Identify which cell holds the provided text, then report its [x, y] central coordinate. 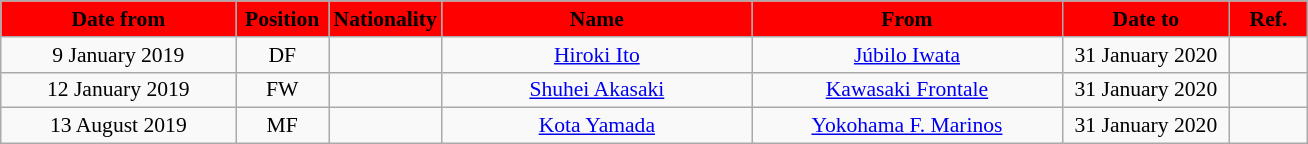
Nationality [384, 19]
Yokohama F. Marinos [907, 126]
13 August 2019 [118, 126]
Kota Yamada [597, 126]
Shuhei Akasaki [597, 90]
FW [282, 90]
Date to [1146, 19]
12 January 2019 [118, 90]
9 January 2019 [118, 55]
DF [282, 55]
Date from [118, 19]
Name [597, 19]
Position [282, 19]
Júbilo Iwata [907, 55]
Hiroki Ito [597, 55]
From [907, 19]
MF [282, 126]
Kawasaki Frontale [907, 90]
Ref. [1269, 19]
